Find where the given text appears and provide that cell's center as [x, y] coordinate. 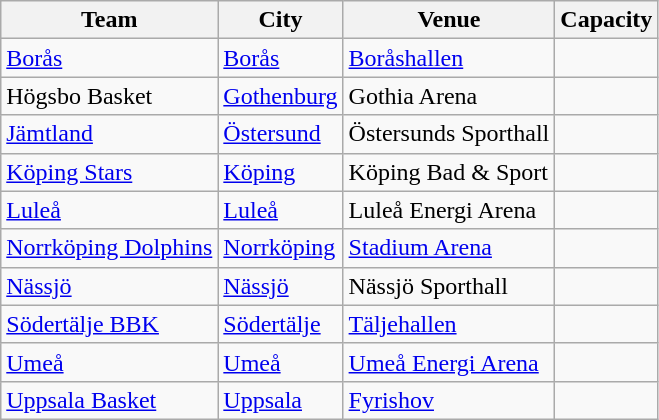
Nässjö Sporthall [449, 286]
Täljehallen [449, 324]
Umeå Energi Arena [449, 362]
Högsbo Basket [110, 96]
Östersunds Sporthall [449, 134]
Fyrishov [449, 400]
Köping [280, 172]
Venue [449, 20]
Team [110, 20]
Luleå Energi Arena [449, 210]
Stadium Arena [449, 248]
Gothenburg [280, 96]
Boråshallen [449, 58]
Uppsala Basket [110, 400]
Capacity [606, 20]
Södertälje [280, 324]
Södertälje BBK [110, 324]
Uppsala [280, 400]
Norrköping Dolphins [110, 248]
Östersund [280, 134]
Jämtland [110, 134]
Köping Bad & Sport [449, 172]
Norrköping [280, 248]
Köping Stars [110, 172]
Gothia Arena [449, 96]
City [280, 20]
